Provide the (X, Y) coordinate of the cell's center where the given text is located.  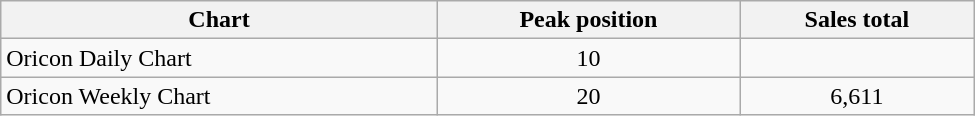
Peak position (588, 20)
6,611 (858, 96)
Chart (220, 20)
Oricon Daily Chart (220, 58)
Oricon Weekly Chart (220, 96)
20 (588, 96)
Sales total (858, 20)
10 (588, 58)
